Extract the [x, y] coordinate from the center of the cell holding the provided text.  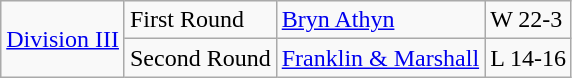
Second Round [200, 58]
First Round [200, 20]
L 14-16 [528, 58]
Division III [63, 39]
W 22-3 [528, 20]
Bryn Athyn [380, 20]
Franklin & Marshall [380, 58]
